Extract the [x, y] coordinate from the center of the cell holding the provided text.  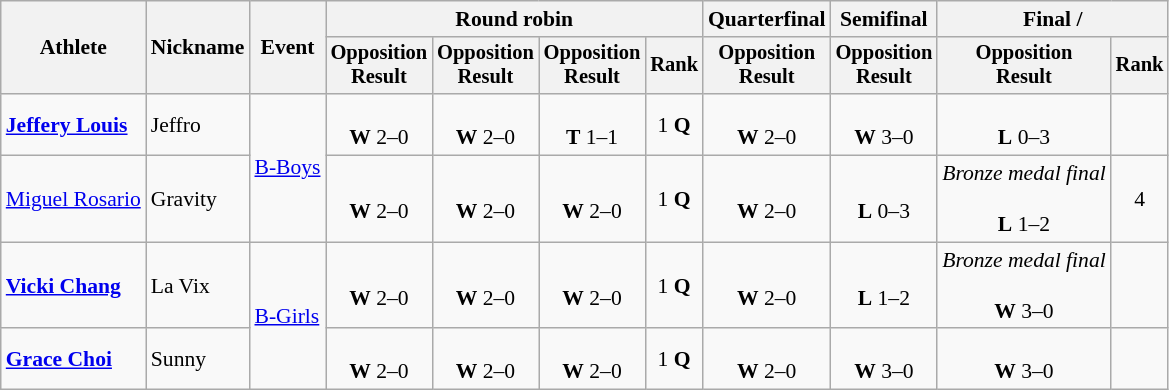
L 1–2 [884, 286]
Grace Choi [74, 360]
Event [287, 48]
4 [1140, 200]
La Vix [198, 286]
Nickname [198, 48]
Jeffery Louis [74, 124]
B-Girls [287, 316]
Sunny [198, 360]
Bronze medal finalW 3–0 [1024, 286]
Athlete [74, 48]
Gravity [198, 200]
Bronze medal finalL 1–2 [1024, 200]
Semifinal [884, 19]
B-Boys [287, 168]
Quarterfinal [767, 19]
Final / [1052, 19]
Miguel Rosario [74, 200]
Jeffro [198, 124]
T 1–1 [592, 124]
Round robin [514, 19]
Vicki Chang [74, 286]
